Scan for the cell matching the given text and deliver its [X, Y] coordinate at center. 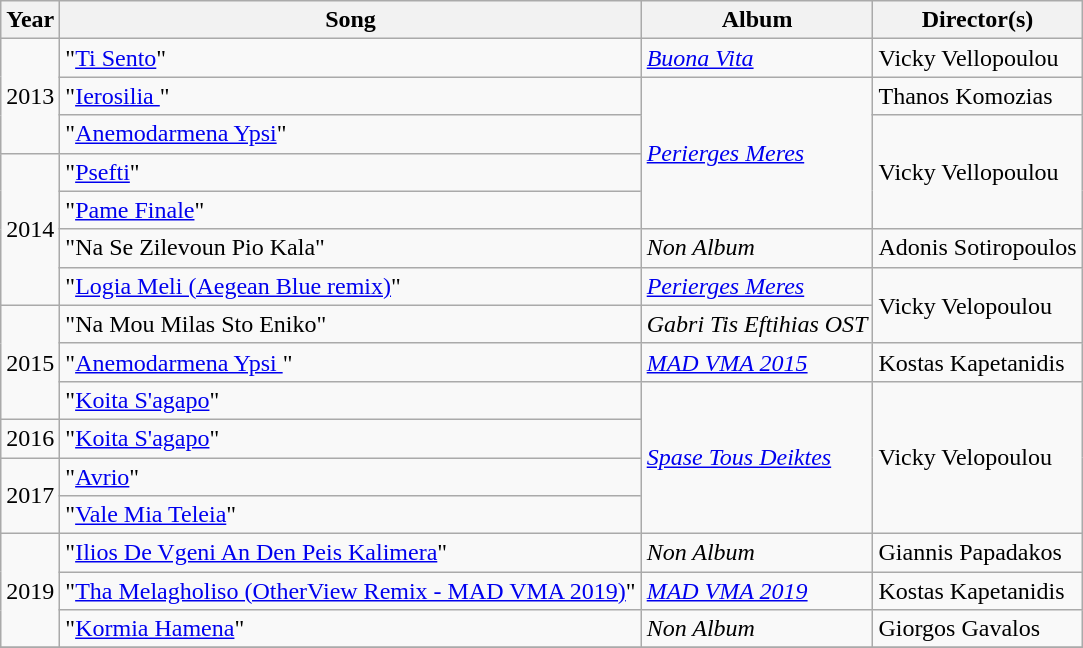
Year [30, 20]
"Logia Meli (Aegean Blue remix)" [350, 286]
Giannis Papadakos [978, 553]
Spase Tous Deiktes [757, 457]
2014 [30, 229]
"Vale Mia Teleia" [350, 515]
2017 [30, 496]
MAD VMA 2015 [757, 362]
"Kormia Hamena" [350, 629]
"Ierosilia " [350, 96]
Giorgos Gavalos [978, 629]
"Ilios De Vgeni An Den Peis Kalimera" [350, 553]
Album [757, 20]
Thanos Komozias [978, 96]
2016 [30, 438]
"Anemodarmena Ypsi " [350, 362]
Adonis Sotiropoulos [978, 248]
Gabri Tis Eftihias OST [757, 324]
"Tha Melagholiso (OtherView Remix - MAD VMA 2019)" [350, 591]
"Avrio" [350, 477]
"Pame Finale" [350, 210]
"Na Se Zilevoun Pio Kala" [350, 248]
2013 [30, 96]
"Na Mou Milas Sto Eniko" [350, 324]
MAD VMA 2019 [757, 591]
Director(s) [978, 20]
"Ti Sento" [350, 58]
Buona Vita [757, 58]
2015 [30, 362]
"Anemodarmena Ypsi" [350, 134]
"Psefti" [350, 172]
Song [350, 20]
2019 [30, 591]
